Output the (X, Y) coordinate of the center of the cell containing the given text.  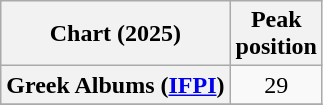
29 (276, 85)
Greek Albums (IFPI) (116, 85)
Peakposition (276, 34)
Chart (2025) (116, 34)
